Return (X, Y) of the center of cell containing provided text 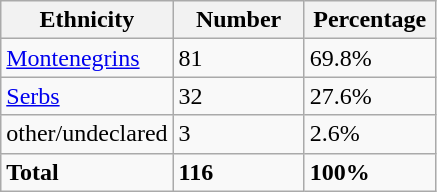
Serbs (87, 96)
Percentage (370, 20)
69.8% (370, 58)
81 (238, 58)
32 (238, 96)
Montenegrins (87, 58)
2.6% (370, 134)
27.6% (370, 96)
3 (238, 134)
100% (370, 172)
other/undeclared (87, 134)
Total (87, 172)
Number (238, 20)
116 (238, 172)
Ethnicity (87, 20)
